Identify which cell holds the provided text, then report its (X, Y) central coordinate. 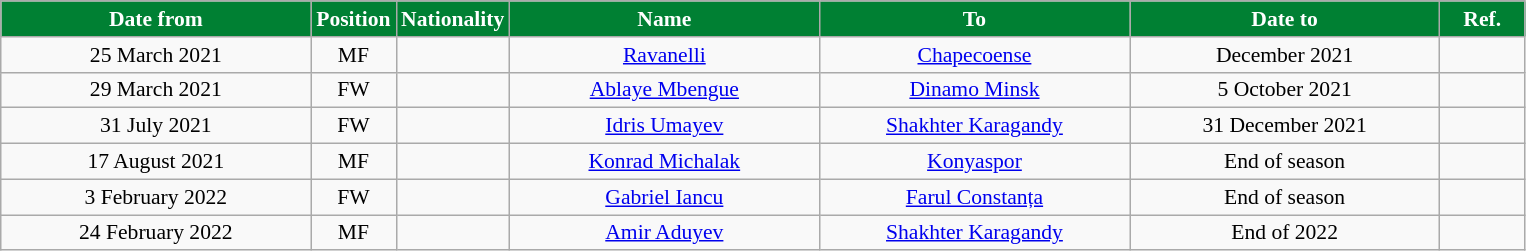
17 August 2021 (156, 162)
To (974, 19)
31 December 2021 (1285, 126)
Date from (156, 19)
29 March 2021 (156, 90)
Konrad Michalak (664, 162)
24 February 2022 (156, 233)
Idris Umayev (664, 126)
December 2021 (1285, 55)
Name (664, 19)
5 October 2021 (1285, 90)
3 February 2022 (156, 197)
End of 2022 (1285, 233)
Farul Constanța (974, 197)
Ablaye Mbengue (664, 90)
Ref. (1482, 19)
Position (354, 19)
Chapecoense (974, 55)
Date to (1285, 19)
25 March 2021 (156, 55)
Gabriel Iancu (664, 197)
Amir Aduyev (664, 233)
31 July 2021 (156, 126)
Dinamo Minsk (974, 90)
Konyaspor (974, 162)
Nationality (452, 19)
Ravanelli (664, 55)
